Pinpoint the cell where the given text exists, returning its (X, Y) midpoint coordinate. 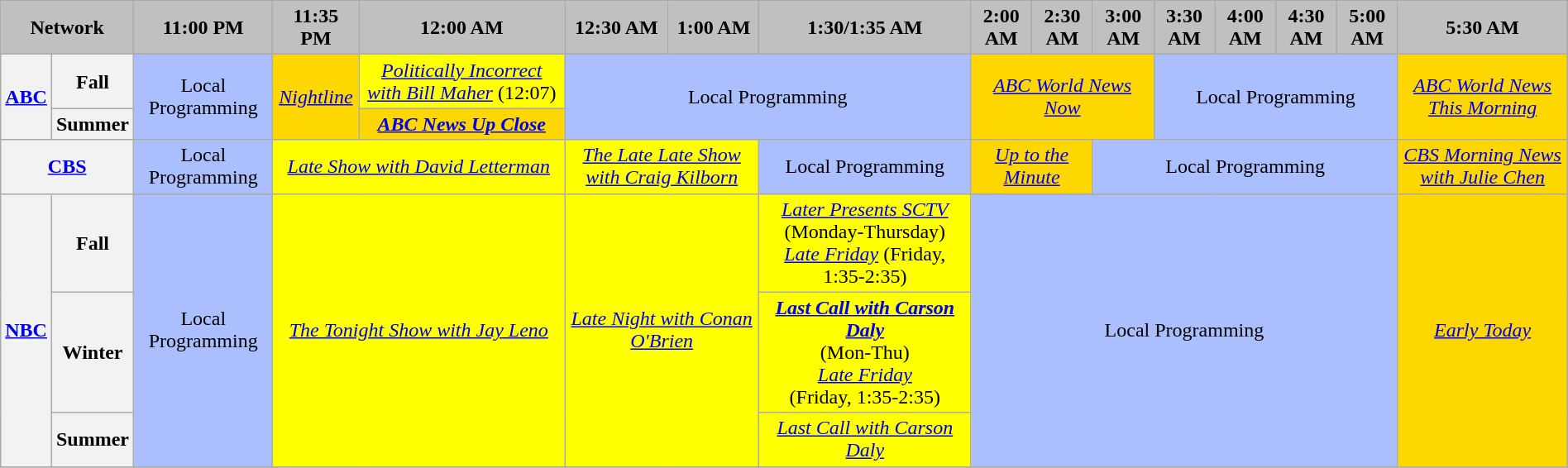
1:30/1:35 AM (865, 28)
Early Today (1482, 330)
1:00 AM (713, 28)
11:00 PM (203, 28)
Up to the Minute (1032, 167)
ABC World News This Morning (1482, 98)
ABC (26, 98)
4:30 AM (1307, 28)
Late Show with David Letterman (418, 167)
12:00 AM (461, 28)
5:30 AM (1482, 28)
Politically Incorrect with Bill Maher (12:07) (461, 81)
Nightline (316, 98)
Last Call with Carson Daly (Mon-Thu) Late Friday (Friday, 1:35-2:35) (865, 352)
11:35 PM (316, 28)
ABC World News Now (1062, 98)
ABC News Up Close (461, 124)
CBS (68, 167)
The Tonight Show with Jay Leno (418, 330)
The Late Late Show with Craig Kilborn (662, 167)
3:00 AM (1123, 28)
4:00 AM (1245, 28)
Winter (93, 352)
2:00 AM (1002, 28)
Last Call with Carson Daly (865, 440)
3:30 AM (1184, 28)
CBS Morning News with Julie Chen (1482, 167)
Late Night with Conan O'Brien (662, 330)
Network (68, 28)
Later Presents SCTV (Monday-Thursday) Late Friday (Friday, 1:35-2:35) (865, 243)
2:30 AM (1063, 28)
NBC (26, 330)
12:30 AM (617, 28)
5:00 AM (1367, 28)
